Output the [X, Y] coordinate of the center of the cell containing the given text.  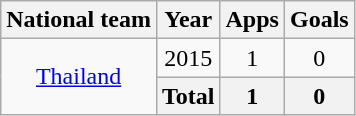
National team [79, 20]
Thailand [79, 77]
Year [188, 20]
Apps [252, 20]
Total [188, 96]
2015 [188, 58]
Goals [319, 20]
